Determine the (x, y) coordinate at the center of the cell enclosing the given text.  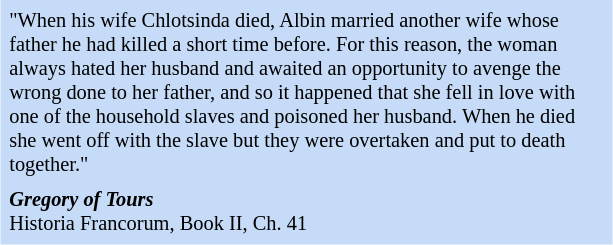
Gregory of Tours Historia Francorum, Book II, Ch. 41 (306, 212)
